Return [x, y] of the center of cell containing provided text 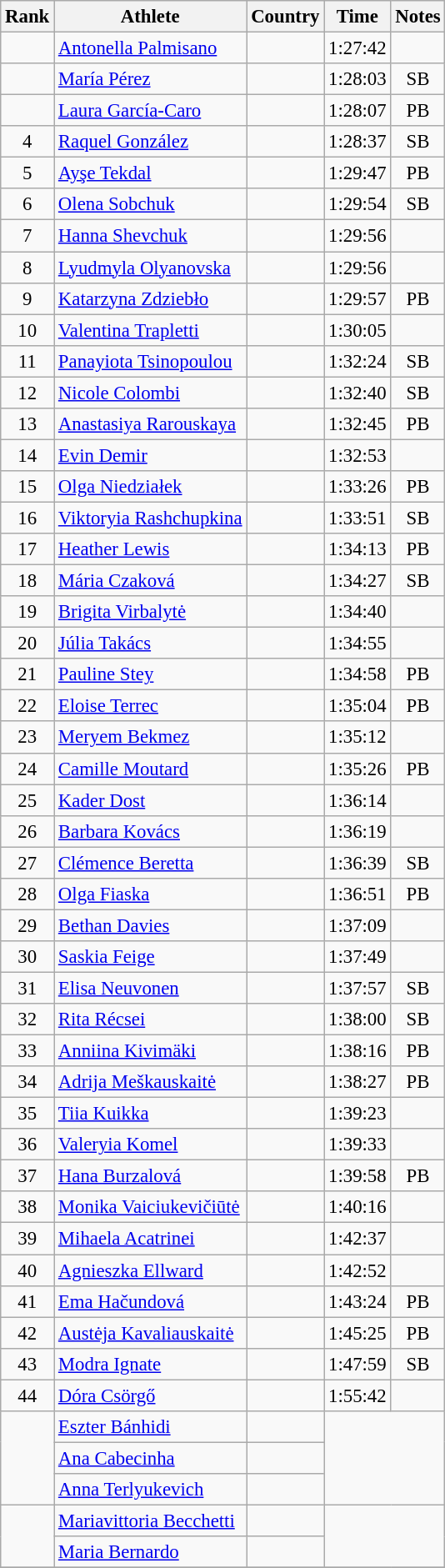
23 [27, 738]
1:38:27 [357, 1082]
1:38:16 [357, 1051]
Evin Demir [150, 455]
37 [27, 1176]
1:36:14 [357, 800]
36 [27, 1145]
1:47:59 [357, 1364]
Ana Cabecinha [150, 1458]
1:34:55 [357, 644]
Anna Terlyukevich [150, 1490]
41 [27, 1301]
1:28:03 [357, 79]
1:32:40 [357, 393]
Monika Vaiciukevičiūtė [150, 1208]
35 [27, 1114]
1:32:53 [357, 455]
1:36:19 [357, 831]
Hana Burzalová [150, 1176]
Pauline Stey [150, 674]
Agnieszka Ellward [150, 1270]
34 [27, 1082]
1:35:04 [357, 706]
12 [27, 393]
Heather Lewis [150, 549]
1:40:16 [357, 1208]
39 [27, 1239]
Katarzyna Zdziebło [150, 298]
17 [27, 549]
29 [27, 925]
Austėja Kavaliauskaitė [150, 1333]
Athlete [150, 17]
1:39:58 [357, 1176]
Time [357, 17]
1:28:07 [357, 111]
Modra Ignate [150, 1364]
1:37:09 [357, 925]
11 [27, 361]
1:43:24 [357, 1301]
Olga Fiaska [150, 894]
Mária Czaková [150, 581]
1:55:42 [357, 1395]
40 [27, 1270]
1:36:39 [357, 863]
32 [27, 1019]
22 [27, 706]
Valeryia Komel [150, 1145]
Eloise Terrec [150, 706]
Rita Récsei [150, 1019]
1:34:27 [357, 581]
1:30:05 [357, 330]
1:34:58 [357, 674]
Dóra Csörgő [150, 1395]
1:35:12 [357, 738]
Nicole Colombi [150, 393]
Maria Bernardo [150, 1552]
Rank [27, 17]
Ema Hačundová [150, 1301]
Valentina Trapletti [150, 330]
18 [27, 581]
31 [27, 988]
1:27:42 [357, 48]
1:33:26 [357, 487]
Brigita Virbalytė [150, 612]
5 [27, 173]
Panayiota Tsinopoulou [150, 361]
1:33:51 [357, 518]
1:38:00 [357, 1019]
14 [27, 455]
44 [27, 1395]
1:35:26 [357, 769]
19 [27, 612]
7 [27, 236]
1:37:49 [357, 957]
María Pérez [150, 79]
Laura García-Caro [150, 111]
1:34:13 [357, 549]
Camille Moutard [150, 769]
27 [27, 863]
Barbara Kovács [150, 831]
Tiia Kuikka [150, 1114]
1:39:33 [357, 1145]
9 [27, 298]
1:39:23 [357, 1114]
Júlia Takács [150, 644]
10 [27, 330]
Olga Niedziałek [150, 487]
38 [27, 1208]
1:37:57 [357, 988]
1:29:47 [357, 173]
Country [285, 17]
Kader Dost [150, 800]
26 [27, 831]
Raquel González [150, 142]
Adrija Meškauskaitė [150, 1082]
Hanna Shevchuk [150, 236]
Antonella Palmisano [150, 48]
28 [27, 894]
8 [27, 268]
30 [27, 957]
1:29:57 [357, 298]
25 [27, 800]
1:34:40 [357, 612]
15 [27, 487]
33 [27, 1051]
Anniina Kivimäki [150, 1051]
1:29:54 [357, 204]
Meryem Bekmez [150, 738]
Anastasiya Rarouskaya [150, 424]
6 [27, 204]
Notes [418, 17]
1:32:24 [357, 361]
Olena Sobchuk [150, 204]
24 [27, 769]
Mihaela Acatrinei [150, 1239]
1:42:52 [357, 1270]
43 [27, 1364]
4 [27, 142]
1:28:37 [357, 142]
Saskia Feige [150, 957]
Mariavittoria Becchetti [150, 1520]
1:42:37 [357, 1239]
1:45:25 [357, 1333]
Viktoryia Rashchupkina [150, 518]
1:32:45 [357, 424]
1:36:51 [357, 894]
Bethan Davies [150, 925]
Ayşe Tekdal [150, 173]
Lyudmyla Olyanovska [150, 268]
Elisa Neuvonen [150, 988]
21 [27, 674]
Clémence Beretta [150, 863]
16 [27, 518]
20 [27, 644]
42 [27, 1333]
13 [27, 424]
Eszter Bánhidi [150, 1427]
